Identify which cell holds the provided text, then report its [X, Y] central coordinate. 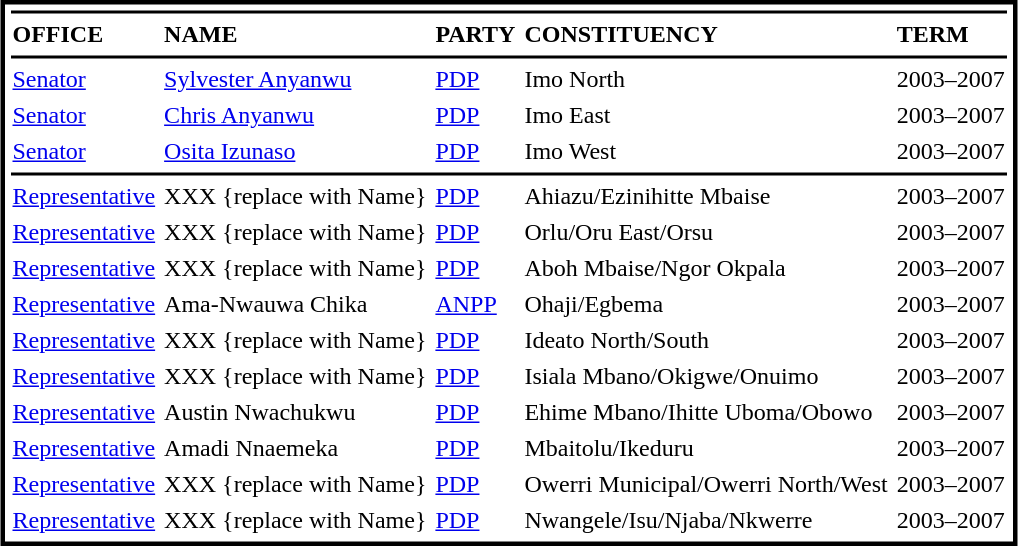
Imo West [706, 151]
Austin Nwachukwu [296, 413]
ANPP [476, 305]
Imo East [706, 115]
Chris Anyanwu [296, 115]
Isiala Mbano/Okigwe/Onuimo [706, 377]
Owerri Municipal/Owerri North/West [706, 485]
Ahiazu/Ezinihitte Mbaise [706, 197]
Imo North [706, 79]
TERM [950, 35]
Ehime Mbano/Ihitte Uboma/Obowo [706, 413]
Nwangele/Isu/Njaba/Nkwerre [706, 521]
Mbaitolu/Ikeduru [706, 449]
NAME [296, 35]
Ideato North/South [706, 341]
Orlu/Oru East/Orsu [706, 233]
Osita Izunaso [296, 151]
Amadi Nnaemeka [296, 449]
CONSTITUENCY [706, 35]
Sylvester Anyanwu [296, 79]
PARTY [476, 35]
Ama-Nwauwa Chika [296, 305]
Aboh Mbaise/Ngor Okpala [706, 269]
OFFICE [84, 35]
Ohaji/Egbema [706, 305]
